Detect which cell encompasses the target text, then output its [X, Y] center coordinate. 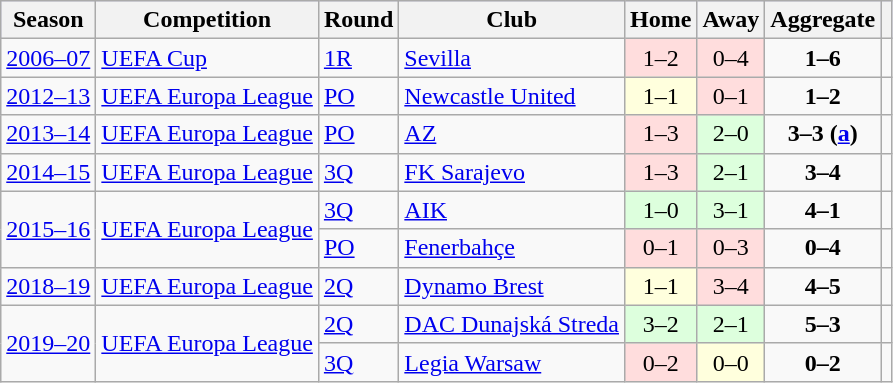
2012–13 [48, 96]
Newcastle United [512, 96]
0–0 [731, 362]
3–3 (a) [823, 134]
Sevilla [512, 58]
2015–16 [48, 229]
1R [358, 58]
Legia Warsaw [512, 362]
4–1 [823, 210]
Home [661, 20]
2013–14 [48, 134]
DAC Dunajská Streda [512, 324]
Club [512, 20]
AZ [512, 134]
Aggregate [823, 20]
FK Sarajevo [512, 172]
5–3 [823, 324]
Season [48, 20]
0–3 [731, 248]
2006–07 [48, 58]
Dynamo Brest [512, 286]
AIK [512, 210]
2014–15 [48, 172]
3–1 [731, 210]
2019–20 [48, 343]
1–0 [661, 210]
Competition [208, 20]
2018–19 [48, 286]
2–0 [731, 134]
Round [358, 20]
1–6 [823, 58]
3–2 [661, 324]
Away [731, 20]
UEFA Cup [208, 58]
Fenerbahçe [512, 248]
4–5 [823, 286]
